Determine the [X, Y] coordinate at the center of the cell enclosing the given text.  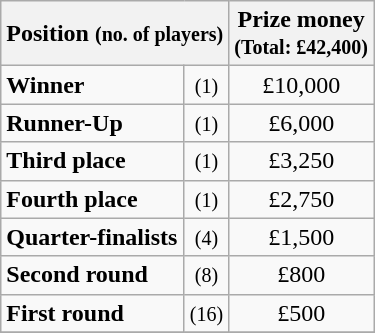
£10,000 [302, 85]
Second round [92, 275]
Third place [92, 161]
(4) [206, 237]
£1,500 [302, 237]
£6,000 [302, 123]
Prize money(Total: £42,400) [302, 34]
£500 [302, 313]
(16) [206, 313]
Quarter-finalists [92, 237]
Fourth place [92, 199]
Runner-Up [92, 123]
(8) [206, 275]
£2,750 [302, 199]
Position (no. of players) [115, 34]
£3,250 [302, 161]
Winner [92, 85]
£800 [302, 275]
First round [92, 313]
